Extract the (x, y) coordinate from the center of the cell holding the provided text.  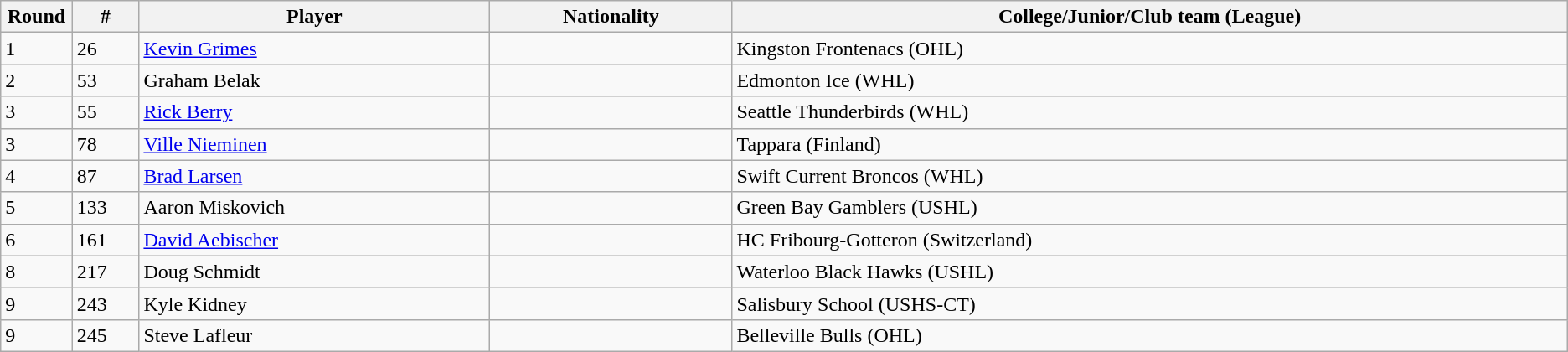
Salisbury School (USHS-CT) (1149, 303)
87 (106, 176)
161 (106, 240)
133 (106, 208)
245 (106, 335)
5 (37, 208)
Ville Nieminen (315, 144)
HC Fribourg-Gotteron (Switzerland) (1149, 240)
Belleville Bulls (OHL) (1149, 335)
David Aebischer (315, 240)
# (106, 17)
78 (106, 144)
Nationality (611, 17)
53 (106, 80)
1 (37, 49)
26 (106, 49)
Brad Larsen (315, 176)
Aaron Miskovich (315, 208)
Doug Schmidt (315, 272)
6 (37, 240)
Round (37, 17)
Seattle Thunderbirds (WHL) (1149, 112)
Steve Lafleur (315, 335)
Swift Current Broncos (WHL) (1149, 176)
8 (37, 272)
Player (315, 17)
Tappara (Finland) (1149, 144)
Waterloo Black Hawks (USHL) (1149, 272)
Green Bay Gamblers (USHL) (1149, 208)
Kevin Grimes (315, 49)
2 (37, 80)
College/Junior/Club team (League) (1149, 17)
4 (37, 176)
Kyle Kidney (315, 303)
243 (106, 303)
Graham Belak (315, 80)
217 (106, 272)
55 (106, 112)
Edmonton Ice (WHL) (1149, 80)
Rick Berry (315, 112)
Kingston Frontenacs (OHL) (1149, 49)
